Detect which cell encompasses the target text, then output its (X, Y) center coordinate. 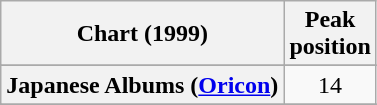
Chart (1999) (142, 34)
Peakposition (330, 34)
14 (330, 85)
Japanese Albums (Oricon) (142, 85)
